Search for the cell housing the specified text and yield its (X, Y) center coordinate. 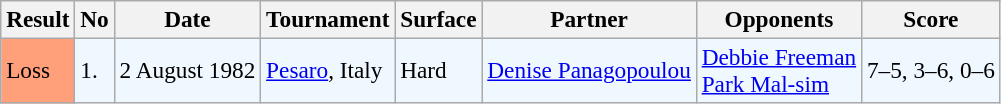
No (94, 19)
Result (38, 19)
Partner (589, 19)
Score (930, 19)
Opponents (778, 19)
Date (188, 19)
2 August 1982 (188, 70)
Pesaro, Italy (328, 70)
Denise Panagopoulou (589, 70)
Surface (438, 19)
Loss (38, 70)
7–5, 3–6, 0–6 (930, 70)
1. (94, 70)
Hard (438, 70)
Tournament (328, 19)
Debbie Freeman Park Mal-sim (778, 70)
